Determine the (x, y) coordinate at the center of the cell enclosing the given text.  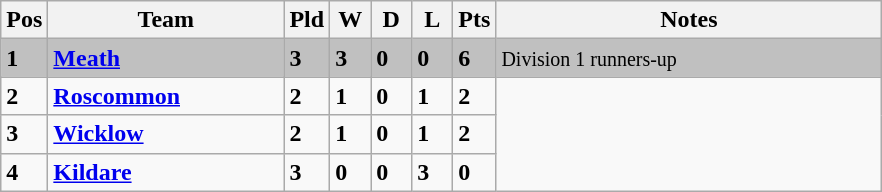
Pos (24, 20)
6 (474, 58)
W (350, 20)
L (432, 20)
D (392, 20)
Pld (307, 20)
Pts (474, 20)
Notes (689, 20)
Roscommon (166, 96)
Division 1 runners-up (689, 58)
Wicklow (166, 134)
Kildare (166, 172)
Team (166, 20)
Meath (166, 58)
4 (24, 172)
